Scan for the cell matching the given text and deliver its [x, y] coordinate at center. 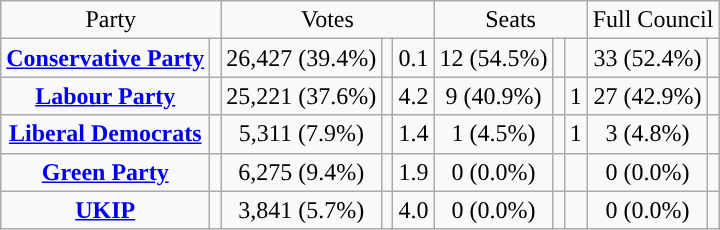
3,841 (5.7%) [302, 210]
Party [111, 20]
Green Party [106, 172]
5,311 (7.9%) [302, 134]
26,427 (39.4%) [302, 58]
1.4 [414, 134]
1 (4.5%) [494, 134]
Votes [328, 20]
6,275 (9.4%) [302, 172]
UKIP [106, 210]
Conservative Party [106, 58]
33 (52.4%) [648, 58]
27 (42.9%) [648, 96]
Labour Party [106, 96]
1.9 [414, 172]
Seats [510, 20]
0.1 [414, 58]
4.0 [414, 210]
4.2 [414, 96]
9 (40.9%) [494, 96]
Liberal Democrats [106, 134]
Full Council [653, 20]
3 (4.8%) [648, 134]
12 (54.5%) [494, 58]
25,221 (37.6%) [302, 96]
